Capture the cell that displays the provided text and extract its (X, Y) central coordinate. 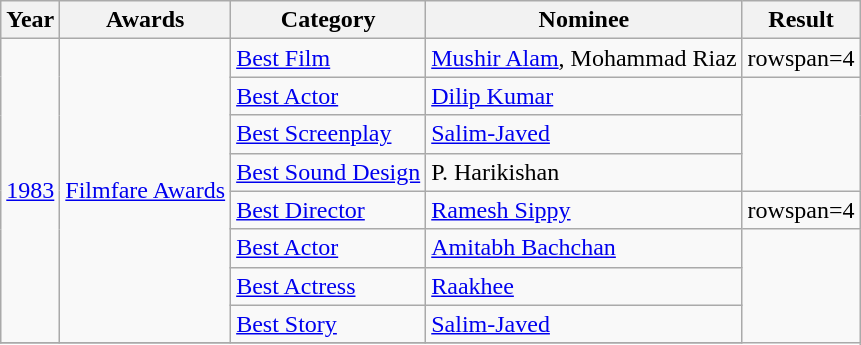
Year (30, 20)
Best Screenplay (328, 134)
Mushir Alam, Mohammad Riaz (584, 58)
Nominee (584, 20)
P. Harikishan (584, 172)
Awards (146, 20)
Best Director (328, 210)
Best Sound Design (328, 172)
1983 (30, 191)
Ramesh Sippy (584, 210)
Dilip Kumar (584, 96)
Best Actress (328, 286)
Raakhee (584, 286)
Result (801, 20)
Best Film (328, 58)
Best Story (328, 324)
Category (328, 20)
Amitabh Bachchan (584, 248)
Filmfare Awards (146, 191)
